Output the [x, y] coordinate of the center of the cell containing the given text.  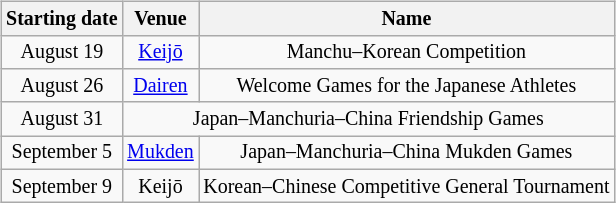
Manchu–Korean Competition [406, 52]
Japan–Manchuria–China Friendship Games [368, 118]
Korean–Chinese Competitive General Tournament [406, 186]
Name [406, 18]
August 19 [62, 52]
Welcome Games for the Japanese Athletes [406, 86]
Venue [160, 18]
Japan–Manchuria–China Mukden Games [406, 152]
Dairen [160, 86]
Starting date [62, 18]
August 31 [62, 118]
September 5 [62, 152]
August 26 [62, 86]
Mukden [160, 152]
September 9 [62, 186]
